Scan for the cell matching the given text and deliver its (X, Y) coordinate at center. 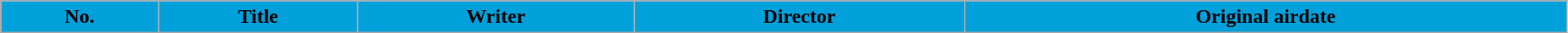
Director (800, 17)
Title (258, 17)
No. (79, 17)
Writer (496, 17)
Original airdate (1266, 17)
